Pinpoint the cell where the given text exists, returning its (x, y) midpoint coordinate. 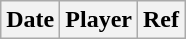
Ref (160, 20)
Date (30, 20)
Player (99, 20)
